Locate the cell with the specified text and output its [X, Y] center coordinate. 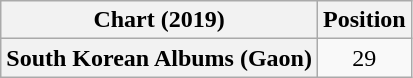
Position [364, 20]
Chart (2019) [160, 20]
29 [364, 58]
South Korean Albums (Gaon) [160, 58]
